Return the [x, y] coordinate for the center point of the cell that contains the specified text.  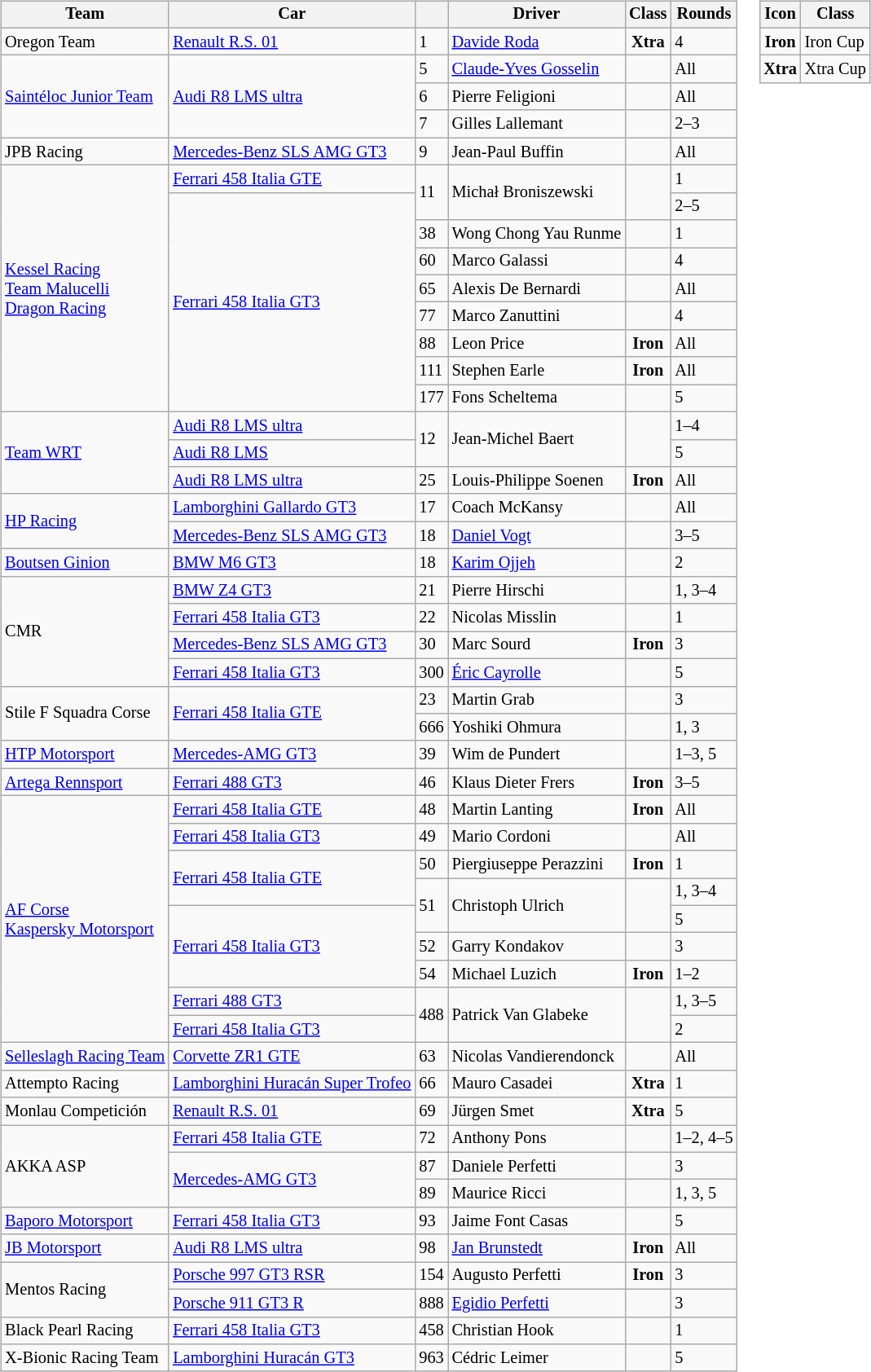
1–4 [704, 425]
HTP Motorsport [85, 754]
Gilles Lallemant [537, 124]
Michael Luzich [537, 974]
98 [431, 1248]
39 [431, 754]
Corvette ZR1 GTE [292, 1057]
54 [431, 974]
Lamborghini Gallardo GT3 [292, 508]
38 [431, 234]
Car [292, 15]
458 [431, 1330]
CMR [85, 631]
Baporo Motorsport [85, 1221]
49 [431, 837]
22 [431, 618]
Claude-Yves Gosselin [537, 69]
Martin Lanting [537, 810]
Pierre Hirschi [537, 590]
Coach McKansy [537, 508]
AF Corse Kaspersky Motorsport [85, 919]
88 [431, 344]
48 [431, 810]
Rounds [704, 15]
Martin Grab [537, 700]
Egidio Perfetti [537, 1303]
Klaus Dieter Frers [537, 782]
50 [431, 864]
Christoph Ulrich [537, 906]
Saintéloc Junior Team [85, 96]
Christian Hook [537, 1330]
1, 3–5 [704, 1001]
12 [431, 438]
1, 3 [704, 728]
Garry Kondakov [537, 947]
Team WRT [85, 453]
Augusto Perfetti [537, 1276]
Alexis De Bernardi [537, 288]
Artega Rennsport [85, 782]
Kessel Racing Team Malucelli Dragon Racing [85, 288]
46 [431, 782]
93 [431, 1221]
177 [431, 398]
888 [431, 1303]
Driver [537, 15]
11 [431, 192]
21 [431, 590]
Nicolas Vandierendonck [537, 1057]
Davide Roda [537, 42]
Jean-Paul Buffin [537, 152]
Leon Price [537, 344]
300 [431, 672]
666 [431, 728]
Jaime Font Casas [537, 1221]
Louis-Philippe Soenen [537, 481]
Icon [780, 15]
7 [431, 124]
60 [431, 262]
Stile F Squadra Corse [85, 714]
963 [431, 1358]
69 [431, 1111]
Mauro Casadei [537, 1084]
2–3 [704, 124]
Michał Broniszewski [537, 192]
Marc Sourd [537, 645]
1–2 [704, 974]
Marco Galassi [537, 262]
65 [431, 288]
Pierre Feligioni [537, 97]
72 [431, 1139]
Mentos Racing [85, 1289]
Jan Brunstedt [537, 1248]
HP Racing [85, 521]
63 [431, 1057]
488 [431, 1015]
Lamborghini Huracán GT3 [292, 1358]
Boutsen Ginion [85, 563]
Marco Zanuttini [537, 316]
Selleslagh Racing Team [85, 1057]
Daniele Perfetti [537, 1166]
Oregon Team [85, 42]
Anthony Pons [537, 1139]
Iron Cup [836, 42]
Wim de Pundert [537, 754]
Xtra Cup [836, 69]
87 [431, 1166]
1, 3, 5 [704, 1194]
111 [431, 371]
66 [431, 1084]
Attempto Racing [85, 1084]
154 [431, 1276]
Black Pearl Racing [85, 1330]
JPB Racing [85, 152]
JB Motorsport [85, 1248]
51 [431, 906]
1–2, 4–5 [704, 1139]
Porsche 911 GT3 R [292, 1303]
Stephen Earle [537, 371]
Daniel Vogt [537, 535]
Patrick Van Glabeke [537, 1015]
Audi R8 LMS [292, 453]
Cédric Leimer [537, 1358]
30 [431, 645]
Nicolas Misslin [537, 618]
23 [431, 700]
Jean-Michel Baert [537, 438]
Monlau Competición [85, 1111]
X-Bionic Racing Team [85, 1358]
1–3, 5 [704, 754]
Lamborghini Huracán Super Trofeo [292, 1084]
Éric Cayrolle [537, 672]
Fons Scheltema [537, 398]
BMW M6 GT3 [292, 563]
BMW Z4 GT3 [292, 590]
Team [85, 15]
52 [431, 947]
Mario Cordoni [537, 837]
AKKA ASP [85, 1167]
17 [431, 508]
89 [431, 1194]
Porsche 997 GT3 RSR [292, 1276]
25 [431, 481]
Piergiuseppe Perazzini [537, 864]
77 [431, 316]
2–5 [704, 206]
Maurice Ricci [537, 1194]
Karim Ojjeh [537, 563]
9 [431, 152]
6 [431, 97]
Yoshiki Ohmura [537, 728]
Wong Chong Yau Runme [537, 234]
Jürgen Smet [537, 1111]
